Return the [x, y] coordinate for the center point of the cell that contains the specified text.  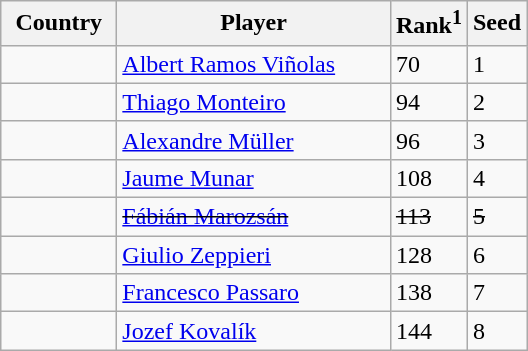
113 [428, 217]
7 [496, 293]
96 [428, 140]
Country [59, 24]
Rank1 [428, 24]
70 [428, 64]
8 [496, 331]
1 [496, 64]
Albert Ramos Viñolas [254, 64]
Fábián Marozsán [254, 217]
4 [496, 178]
Player [254, 24]
6 [496, 255]
Francesco Passaro [254, 293]
138 [428, 293]
Thiago Monteiro [254, 102]
128 [428, 255]
144 [428, 331]
Seed [496, 24]
5 [496, 217]
94 [428, 102]
108 [428, 178]
Alexandre Müller [254, 140]
Giulio Zeppieri [254, 255]
3 [496, 140]
Jozef Kovalík [254, 331]
Jaume Munar [254, 178]
2 [496, 102]
